Pinpoint the cell where the given text exists, returning its [x, y] midpoint coordinate. 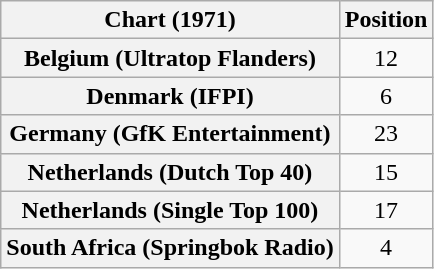
17 [386, 210]
Netherlands (Single Top 100) [170, 210]
Germany (GfK Entertainment) [170, 134]
Belgium (Ultratop Flanders) [170, 58]
12 [386, 58]
Position [386, 20]
15 [386, 172]
23 [386, 134]
Chart (1971) [170, 20]
Denmark (IFPI) [170, 96]
Netherlands (Dutch Top 40) [170, 172]
4 [386, 248]
South Africa (Springbok Radio) [170, 248]
6 [386, 96]
